Output the (x, y) coordinate of the center of the cell containing the given text.  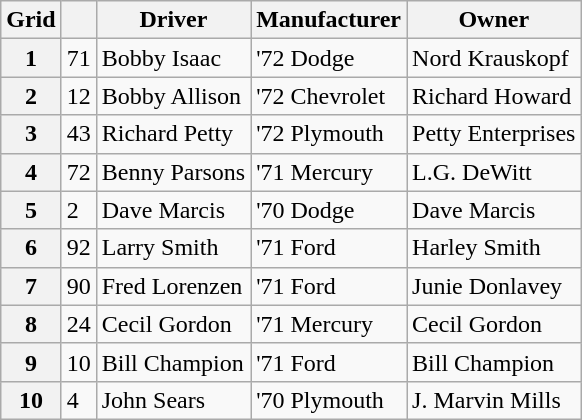
Richard Petty (173, 134)
6 (31, 248)
12 (78, 96)
Junie Donlavey (494, 286)
'70 Dodge (329, 210)
90 (78, 286)
43 (78, 134)
Bobby Allison (173, 96)
Fred Lorenzen (173, 286)
John Sears (173, 400)
Harley Smith (494, 248)
Petty Enterprises (494, 134)
'70 Plymouth (329, 400)
72 (78, 172)
Larry Smith (173, 248)
Bobby Isaac (173, 58)
J. Marvin Mills (494, 400)
24 (78, 324)
'72 Dodge (329, 58)
1 (31, 58)
Owner (494, 20)
Manufacturer (329, 20)
Benny Parsons (173, 172)
3 (31, 134)
'72 Plymouth (329, 134)
9 (31, 362)
Grid (31, 20)
92 (78, 248)
71 (78, 58)
Driver (173, 20)
7 (31, 286)
Nord Krauskopf (494, 58)
Richard Howard (494, 96)
8 (31, 324)
L.G. DeWitt (494, 172)
'72 Chevrolet (329, 96)
5 (31, 210)
